Find where the given text appears and provide that cell's center as (x, y) coordinate. 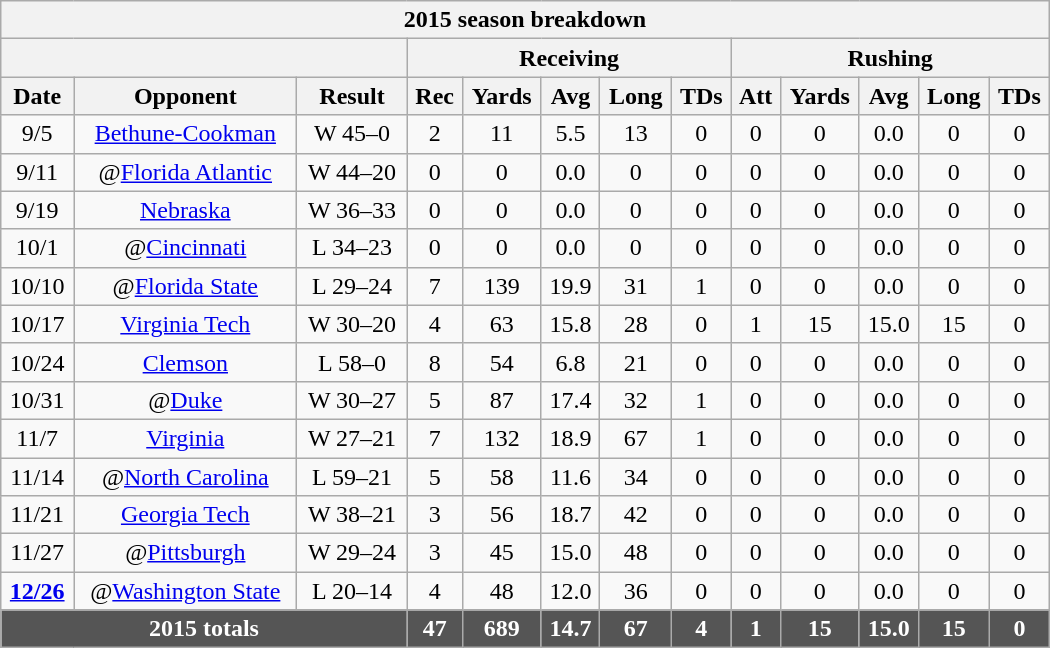
19.9 (570, 286)
18.7 (570, 515)
54 (502, 362)
10/17 (38, 324)
Rushing (890, 58)
139 (502, 286)
Opponent (186, 96)
14.7 (570, 629)
2015 season breakdown (525, 20)
@Cincinnati (186, 248)
18.9 (570, 438)
10/1 (38, 248)
15.8 (570, 324)
L 20–14 (352, 591)
11.6 (570, 477)
689 (502, 629)
@Florida State (186, 286)
58 (502, 477)
Nebraska (186, 210)
9/5 (38, 134)
47 (434, 629)
W 38–21 (352, 515)
9/11 (38, 172)
@Washington State (186, 591)
12/26 (38, 591)
Georgia Tech (186, 515)
9/19 (38, 210)
21 (636, 362)
10/31 (38, 400)
2 (434, 134)
W 29–24 (352, 553)
@Duke (186, 400)
13 (636, 134)
32 (636, 400)
Date (38, 96)
L 58–0 (352, 362)
11/27 (38, 553)
Virginia (186, 438)
12.0 (570, 591)
63 (502, 324)
6.8 (570, 362)
132 (502, 438)
45 (502, 553)
36 (636, 591)
8 (434, 362)
Virginia Tech (186, 324)
Clemson (186, 362)
10/24 (38, 362)
W 30–20 (352, 324)
Receiving (569, 58)
W 36–33 (352, 210)
Result (352, 96)
10/10 (38, 286)
@North Carolina (186, 477)
11/7 (38, 438)
87 (502, 400)
5.5 (570, 134)
@Pittsburgh (186, 553)
W 30–27 (352, 400)
2015 totals (204, 629)
11/14 (38, 477)
17.4 (570, 400)
34 (636, 477)
31 (636, 286)
Bethune-Cookman (186, 134)
42 (636, 515)
L 29–24 (352, 286)
28 (636, 324)
Att (756, 96)
L 59–21 (352, 477)
Rec (434, 96)
11 (502, 134)
W 45–0 (352, 134)
@Florida Atlantic (186, 172)
L 34–23 (352, 248)
11/21 (38, 515)
W 44–20 (352, 172)
W 27–21 (352, 438)
56 (502, 515)
